Return the [x, y] coordinate for the center point of the cell that contains the specified text.  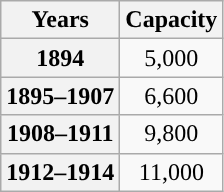
5,000 [172, 58]
11,000 [172, 172]
9,800 [172, 134]
Years [60, 20]
6,600 [172, 96]
1895–1907 [60, 96]
1912–1914 [60, 172]
1894 [60, 58]
1908–1911 [60, 134]
Capacity [172, 20]
